Find where the given text appears and provide that cell's center as (X, Y) coordinate. 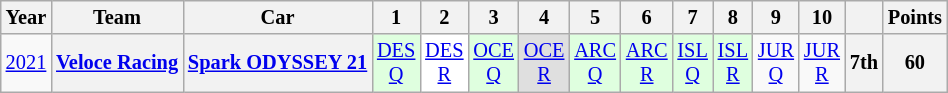
OCER (544, 63)
5 (595, 17)
Veloce Racing (117, 63)
Spark ODYSSEY 21 (278, 63)
Team (117, 17)
8 (733, 17)
7th (864, 63)
1 (396, 17)
60 (915, 63)
Points (915, 17)
Year (26, 17)
OCEQ (493, 63)
7 (692, 17)
6 (647, 17)
9 (776, 17)
ARCR (647, 63)
10 (822, 17)
ISLR (733, 63)
JURQ (776, 63)
2 (444, 17)
2021 (26, 63)
4 (544, 17)
3 (493, 17)
DESR (444, 63)
DESQ (396, 63)
ARCQ (595, 63)
JURR (822, 63)
ISLQ (692, 63)
Car (278, 17)
